From the cell containing the given text, extract its center point as [x, y] coordinate. 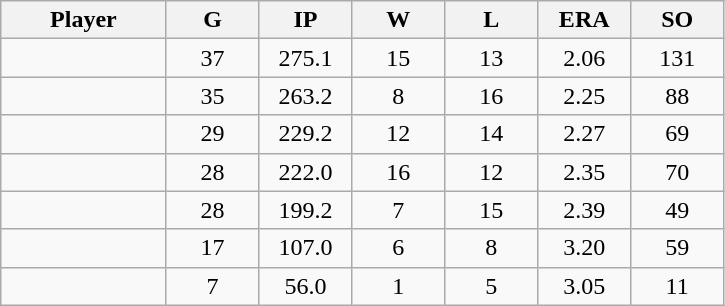
229.2 [306, 134]
70 [678, 172]
37 [212, 58]
59 [678, 248]
29 [212, 134]
2.39 [584, 210]
14 [492, 134]
49 [678, 210]
17 [212, 248]
5 [492, 286]
ERA [584, 20]
2.35 [584, 172]
2.06 [584, 58]
1 [398, 286]
222.0 [306, 172]
2.27 [584, 134]
G [212, 20]
3.20 [584, 248]
W [398, 20]
56.0 [306, 286]
SO [678, 20]
275.1 [306, 58]
88 [678, 96]
2.25 [584, 96]
35 [212, 96]
Player [84, 20]
L [492, 20]
IP [306, 20]
13 [492, 58]
199.2 [306, 210]
131 [678, 58]
107.0 [306, 248]
11 [678, 286]
69 [678, 134]
3.05 [584, 286]
263.2 [306, 96]
6 [398, 248]
